Determine the [x, y] coordinate at the center of the cell enclosing the given text.  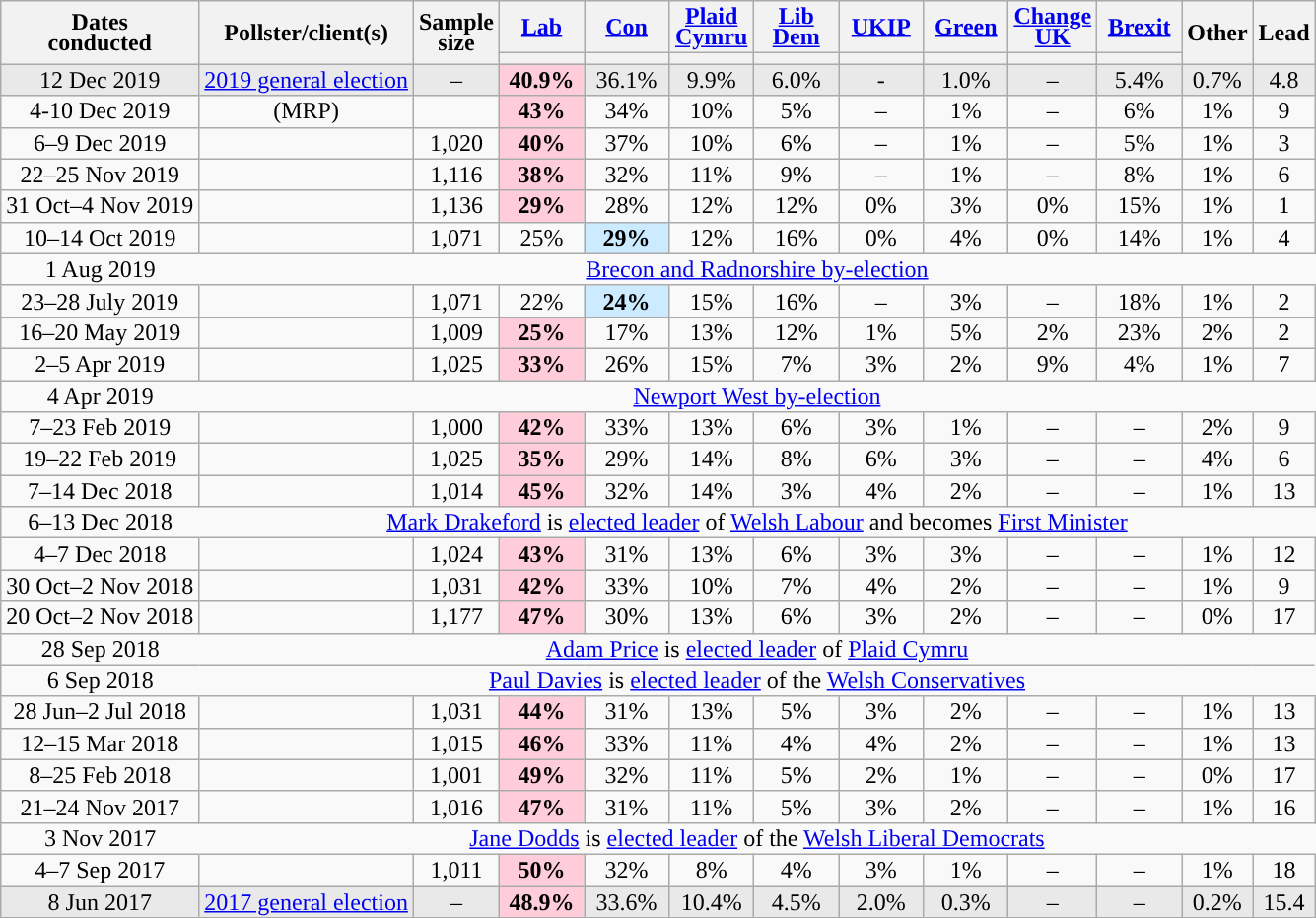
Green [966, 28]
44% [542, 712]
2019 general election [307, 80]
6.0% [797, 80]
5.4% [1140, 80]
0.2% [1217, 901]
Lead [1283, 33]
18 [1283, 870]
0.7% [1217, 80]
1,000 [455, 428]
Paul Davies is elected leader of the Welsh Conservatives [757, 680]
1 [1283, 206]
3 [1283, 143]
1,136 [455, 206]
31 Oct–4 Nov 2019 [101, 206]
16 [1283, 807]
1,015 [455, 743]
4 Apr 2019 [101, 396]
1,016 [455, 807]
Plaid Cymru [712, 28]
Lab [542, 28]
22–25 Nov 2019 [101, 175]
7 [1283, 364]
7–14 Dec 2018 [101, 491]
8–25 Feb 2018 [101, 775]
7–23 Feb 2019 [101, 428]
1,014 [455, 491]
28 Jun–2 Jul 2018 [101, 712]
- [881, 80]
26% [627, 364]
Other [1217, 33]
2017 general election [307, 901]
1,011 [455, 870]
4–7 Dec 2018 [101, 554]
6–9 Dec 2019 [101, 143]
23% [1140, 332]
Con [627, 28]
12–15 Mar 2018 [101, 743]
45% [542, 491]
Lib Dem [797, 28]
30 Oct–2 Nov 2018 [101, 586]
1,177 [455, 617]
Datesconducted [101, 33]
37% [627, 143]
34% [627, 111]
(MRP) [307, 111]
Mark Drakeford is elected leader of Welsh Labour and becomes First Minister [757, 523]
Change UK [1053, 28]
1 Aug 2019 [101, 269]
38% [542, 175]
6–13 Dec 2018 [101, 523]
Jane Dodds is elected leader of the Welsh Liberal Democrats [757, 838]
21–24 Nov 2017 [101, 807]
12 Dec 2019 [101, 80]
8 Jun 2017 [101, 901]
17% [627, 332]
16–20 May 2019 [101, 332]
3 Nov 2017 [101, 838]
1.0% [966, 80]
48.9% [542, 901]
2–5 Apr 2019 [101, 364]
33.6% [627, 901]
1,001 [455, 775]
18% [1140, 301]
1,116 [455, 175]
15.4 [1283, 901]
0.3% [966, 901]
4.8 [1283, 80]
36.1% [627, 80]
1,020 [455, 143]
Brecon and Radnorshire by-election [757, 269]
12 [1283, 554]
4 [1283, 238]
4-10 Dec 2019 [101, 111]
9.9% [712, 80]
50% [542, 870]
30% [627, 617]
19–22 Feb 2019 [101, 459]
28% [627, 206]
4.5% [797, 901]
10–14 Oct 2019 [101, 238]
35% [542, 459]
22% [542, 301]
28 Sep 2018 [101, 649]
40% [542, 143]
23–28 July 2019 [101, 301]
20 Oct–2 Nov 2018 [101, 617]
Adam Price is elected leader of Plaid Cymru [757, 649]
Samplesize [455, 33]
1,009 [455, 332]
2.0% [881, 901]
Brexit [1140, 28]
6 Sep 2018 [101, 680]
4–7 Sep 2017 [101, 870]
24% [627, 301]
46% [542, 743]
40.9% [542, 80]
Newport West by-election [757, 396]
UKIP [881, 28]
49% [542, 775]
Pollster/client(s) [307, 33]
10.4% [712, 901]
1,024 [455, 554]
